Return [x, y] of the center of cell containing provided text 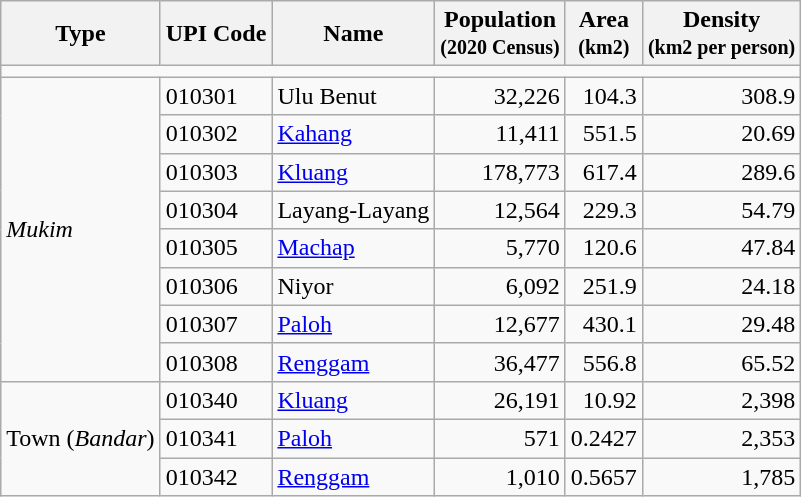
Mukim [80, 229]
2,353 [721, 438]
010303 [216, 172]
1,785 [721, 477]
1,010 [500, 477]
36,477 [500, 362]
32,226 [500, 96]
Layang-Layang [354, 210]
0.5657 [604, 477]
Niyor [354, 286]
010341 [216, 438]
Machap [354, 248]
010308 [216, 362]
Density(km2 per person) [721, 34]
5,770 [500, 248]
12,564 [500, 210]
12,677 [500, 324]
251.9 [604, 286]
65.52 [721, 362]
11,411 [500, 134]
6,092 [500, 286]
430.1 [604, 324]
010302 [216, 134]
Town (Bandar) [80, 438]
24.18 [721, 286]
104.3 [604, 96]
2,398 [721, 400]
010305 [216, 248]
289.6 [721, 172]
26,191 [500, 400]
010301 [216, 96]
010342 [216, 477]
010304 [216, 210]
Name [354, 34]
54.79 [721, 210]
Population(2020 Census) [500, 34]
Area(km2) [604, 34]
Kahang [354, 134]
308.9 [721, 96]
010307 [216, 324]
Ulu Benut [354, 96]
229.3 [604, 210]
010306 [216, 286]
571 [500, 438]
551.5 [604, 134]
556.8 [604, 362]
178,773 [500, 172]
617.4 [604, 172]
47.84 [721, 248]
29.48 [721, 324]
010340 [216, 400]
20.69 [721, 134]
Type [80, 34]
120.6 [604, 248]
UPI Code [216, 34]
0.2427 [604, 438]
10.92 [604, 400]
